Extract the (x, y) coordinate from the center of the cell holding the provided text.  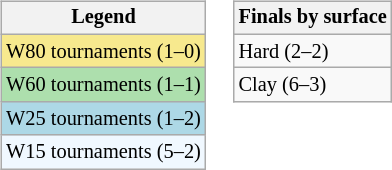
Legend (103, 18)
W15 tournaments (5–2) (103, 152)
Finals by surface (313, 18)
Clay (6–3) (313, 85)
W60 tournaments (1–1) (103, 85)
Hard (2–2) (313, 51)
W25 tournaments (1–2) (103, 119)
W80 tournaments (1–0) (103, 51)
